Locate the cell with the specified text and output its (x, y) center coordinate. 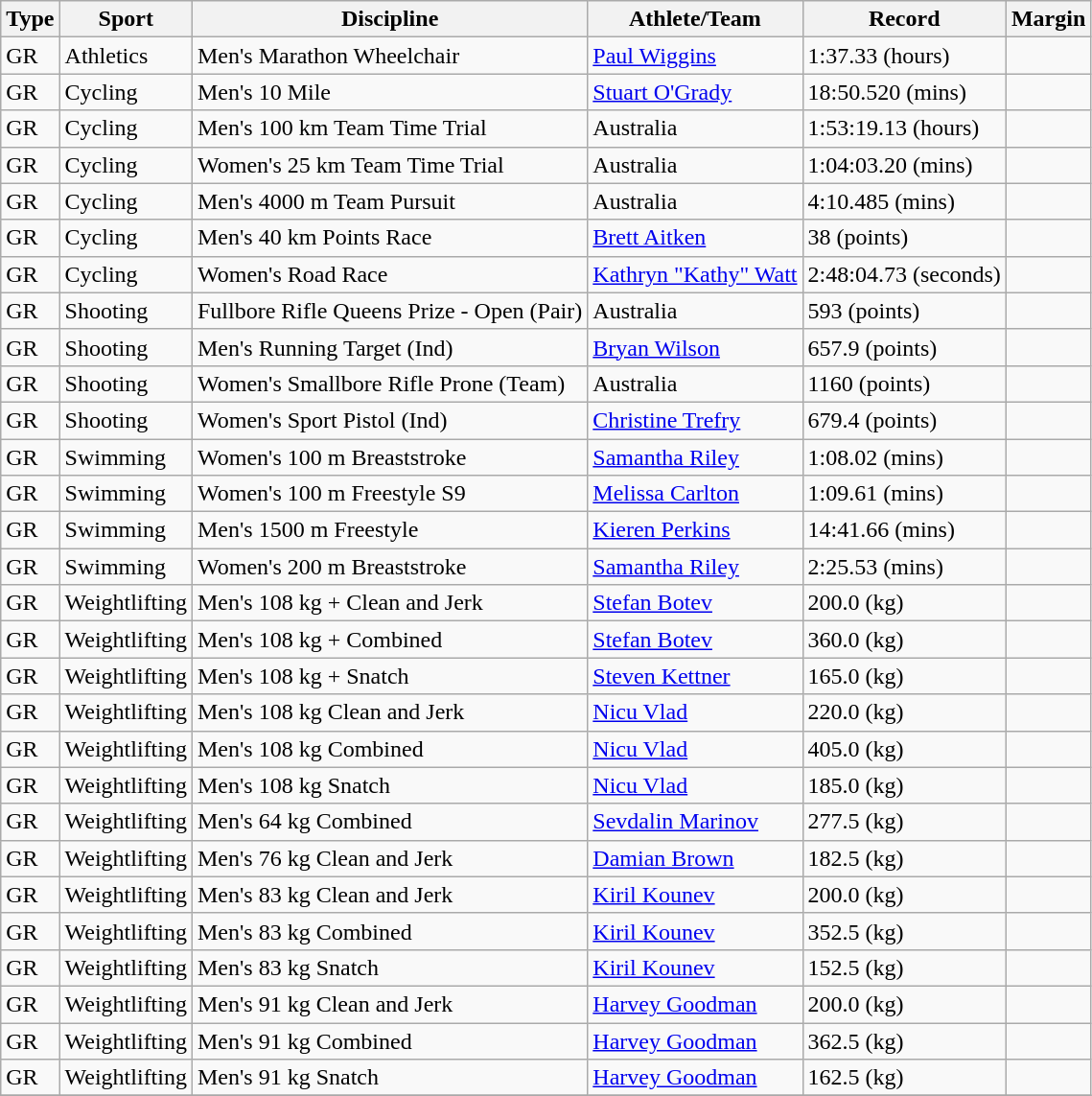
Paul Wiggins (695, 56)
Men's 83 kg Combined (389, 931)
Women's 100 m Freestyle S9 (389, 494)
165.0 (kg) (904, 676)
Margin (1048, 19)
Sport (126, 19)
182.5 (kg) (904, 858)
18:50.520 (mins) (904, 92)
Men's 108 kg Clean and Jerk (389, 712)
Men's 83 kg Clean and Jerk (389, 895)
405.0 (kg) (904, 749)
Christine Trefry (695, 420)
Men's 108 kg + Snatch (389, 676)
Melissa Carlton (695, 494)
Kieren Perkins (695, 530)
Steven Kettner (695, 676)
Men's 4000 m Team Pursuit (389, 201)
Men's 100 km Team Time Trial (389, 128)
Men's 76 kg Clean and Jerk (389, 858)
152.5 (kg) (904, 968)
Men's Marathon Wheelchair (389, 56)
277.5 (kg) (904, 822)
Men's 10 Mile (389, 92)
352.5 (kg) (904, 931)
Women's Road Race (389, 274)
Men's 1500 m Freestyle (389, 530)
1:08.02 (mins) (904, 457)
Discipline (389, 19)
Type (31, 19)
Record (904, 19)
Brett Aitken (695, 238)
Athletics (126, 56)
Men's 108 kg Combined (389, 749)
Men's 108 kg + Clean and Jerk (389, 603)
Women's 100 m Breaststroke (389, 457)
220.0 (kg) (904, 712)
4:10.485 (mins) (904, 201)
Men's Running Target (Ind) (389, 347)
Women's 25 km Team Time Trial (389, 165)
Women's 200 m Breaststroke (389, 567)
38 (points) (904, 238)
362.5 (kg) (904, 1040)
162.5 (kg) (904, 1078)
Men's 91 kg Snatch (389, 1078)
14:41.66 (mins) (904, 530)
360.0 (kg) (904, 640)
Damian Brown (695, 858)
Athlete/Team (695, 19)
593 (points) (904, 311)
Women's Sport Pistol (Ind) (389, 420)
Fullbore Rifle Queens Prize - Open (Pair) (389, 311)
Men's 64 kg Combined (389, 822)
1:04:03.20 (mins) (904, 165)
Stuart O'Grady (695, 92)
Sevdalin Marinov (695, 822)
Men's 91 kg Combined (389, 1040)
1:37.33 (hours) (904, 56)
Men's 83 kg Snatch (389, 968)
1:09.61 (mins) (904, 494)
1160 (points) (904, 384)
Men's 91 kg Clean and Jerk (389, 1004)
657.9 (points) (904, 347)
Bryan Wilson (695, 347)
Men's 108 kg Snatch (389, 785)
Men's 108 kg + Combined (389, 640)
Kathryn "Kathy" Watt (695, 274)
Women's Smallbore Rifle Prone (Team) (389, 384)
Men's 40 km Points Race (389, 238)
1:53:19.13 (hours) (904, 128)
2:48:04.73 (seconds) (904, 274)
185.0 (kg) (904, 785)
679.4 (points) (904, 420)
2:25.53 (mins) (904, 567)
